Detect which cell encompasses the target text, then output its [x, y] center coordinate. 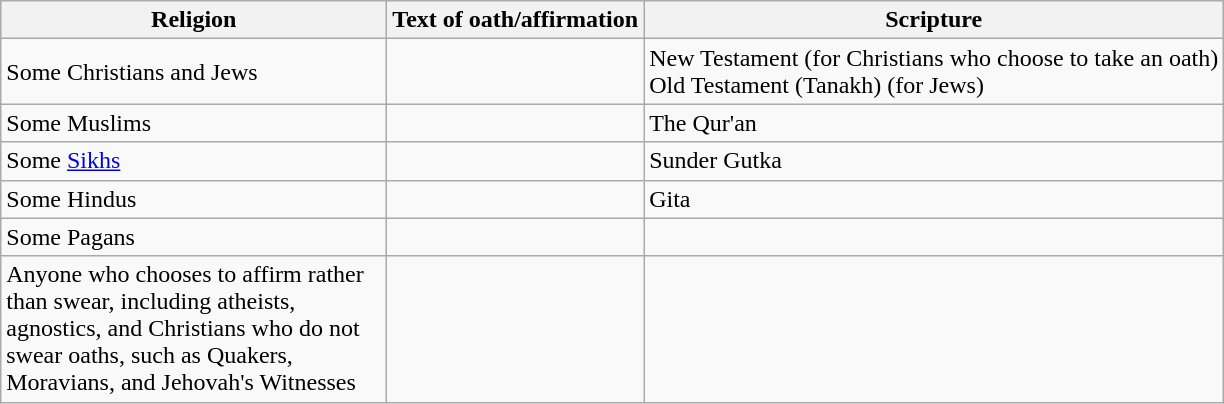
Some Pagans [194, 237]
Scripture [934, 20]
Some Muslims [194, 123]
Some Hindus [194, 199]
Sunder Gutka [934, 161]
New Testament (for Christians who choose to take an oath)Old Testament (Tanakh) (for Jews) [934, 72]
Some Christians and Jews [194, 72]
The Qur'an [934, 123]
Some Sikhs [194, 161]
Religion [194, 20]
Gita [934, 199]
Text of oath/affirmation [516, 20]
